Output the (x, y) coordinate of the center of the cell containing the given text.  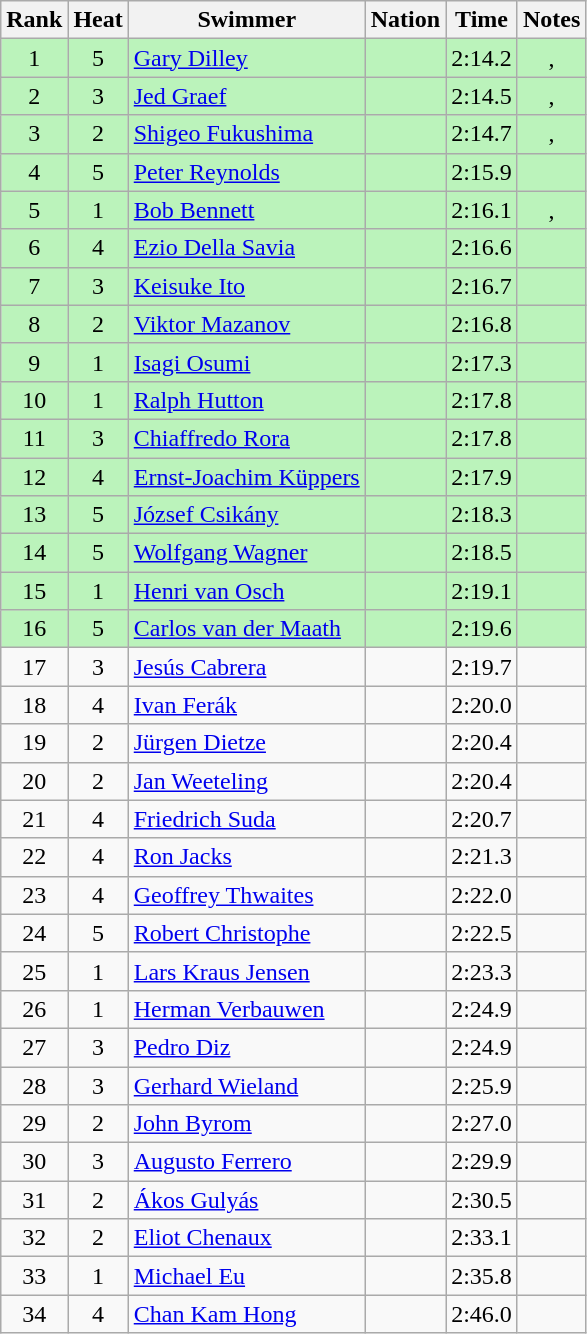
2:25.9 (482, 1085)
32 (34, 1238)
2:16.6 (482, 248)
21 (34, 819)
2:22.5 (482, 933)
2:15.9 (482, 172)
Rank (34, 20)
2:20.7 (482, 819)
Wolfgang Wagner (246, 553)
Geoffrey Thwaites (246, 895)
2:19.6 (482, 629)
8 (34, 324)
2:21.3 (482, 857)
2:18.5 (482, 553)
Nation (405, 20)
17 (34, 667)
2:16.1 (482, 210)
Chiaffredo Rora (246, 438)
Heat (98, 20)
19 (34, 743)
Peter Reynolds (246, 172)
2:20.0 (482, 705)
11 (34, 438)
Friedrich Suda (246, 819)
2:29.9 (482, 1162)
Jesús Cabrera (246, 667)
2:16.7 (482, 286)
Ron Jacks (246, 857)
Ivan Ferák (246, 705)
Viktor Mazanov (246, 324)
Swimmer (246, 20)
Time (482, 20)
Robert Christophe (246, 933)
15 (34, 591)
2:33.1 (482, 1238)
Ralph Hutton (246, 400)
2:27.0 (482, 1124)
Bob Bennett (246, 210)
16 (34, 629)
2:23.3 (482, 971)
31 (34, 1200)
2:14.7 (482, 134)
30 (34, 1162)
Henri van Osch (246, 591)
34 (34, 1314)
Gerhard Wieland (246, 1085)
2:16.8 (482, 324)
27 (34, 1047)
2:17.3 (482, 362)
Isagi Osumi (246, 362)
6 (34, 248)
14 (34, 553)
2:14.2 (482, 58)
2:22.0 (482, 895)
28 (34, 1085)
2:35.8 (482, 1276)
Augusto Ferrero (246, 1162)
18 (34, 705)
24 (34, 933)
26 (34, 1009)
Ezio Della Savia (246, 248)
Eliot Chenaux (246, 1238)
2:46.0 (482, 1314)
2:14.5 (482, 96)
Gary Dilley (246, 58)
9 (34, 362)
Carlos van der Maath (246, 629)
2:18.3 (482, 515)
12 (34, 477)
2:17.9 (482, 477)
23 (34, 895)
10 (34, 400)
2:30.5 (482, 1200)
20 (34, 781)
Shigeo Fukushima (246, 134)
John Byrom (246, 1124)
Keisuke Ito (246, 286)
2:19.1 (482, 591)
33 (34, 1276)
2:19.7 (482, 667)
Ákos Gulyás (246, 1200)
Ernst-Joachim Küppers (246, 477)
Pedro Diz (246, 1047)
25 (34, 971)
Herman Verbauwen (246, 1009)
Jürgen Dietze (246, 743)
Jed Graef (246, 96)
Jan Weeteling (246, 781)
22 (34, 857)
Lars Kraus Jensen (246, 971)
József Csikány (246, 515)
Michael Eu (246, 1276)
13 (34, 515)
Notes (551, 20)
Chan Kam Hong (246, 1314)
7 (34, 286)
29 (34, 1124)
